Determine the [x, y] coordinate at the center of the cell enclosing the given text.  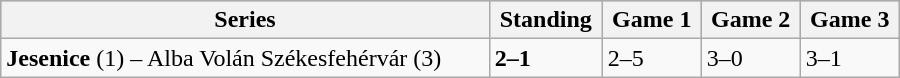
Game 1 [652, 20]
3–0 [750, 58]
Jesenice (1) – Alba Volán Székesfehérvár (3) [246, 58]
Game 2 [750, 20]
Standing [546, 20]
Game 3 [850, 20]
Series [246, 20]
2–1 [546, 58]
3–1 [850, 58]
2–5 [652, 58]
